Return (X, Y) of the center of cell containing provided text 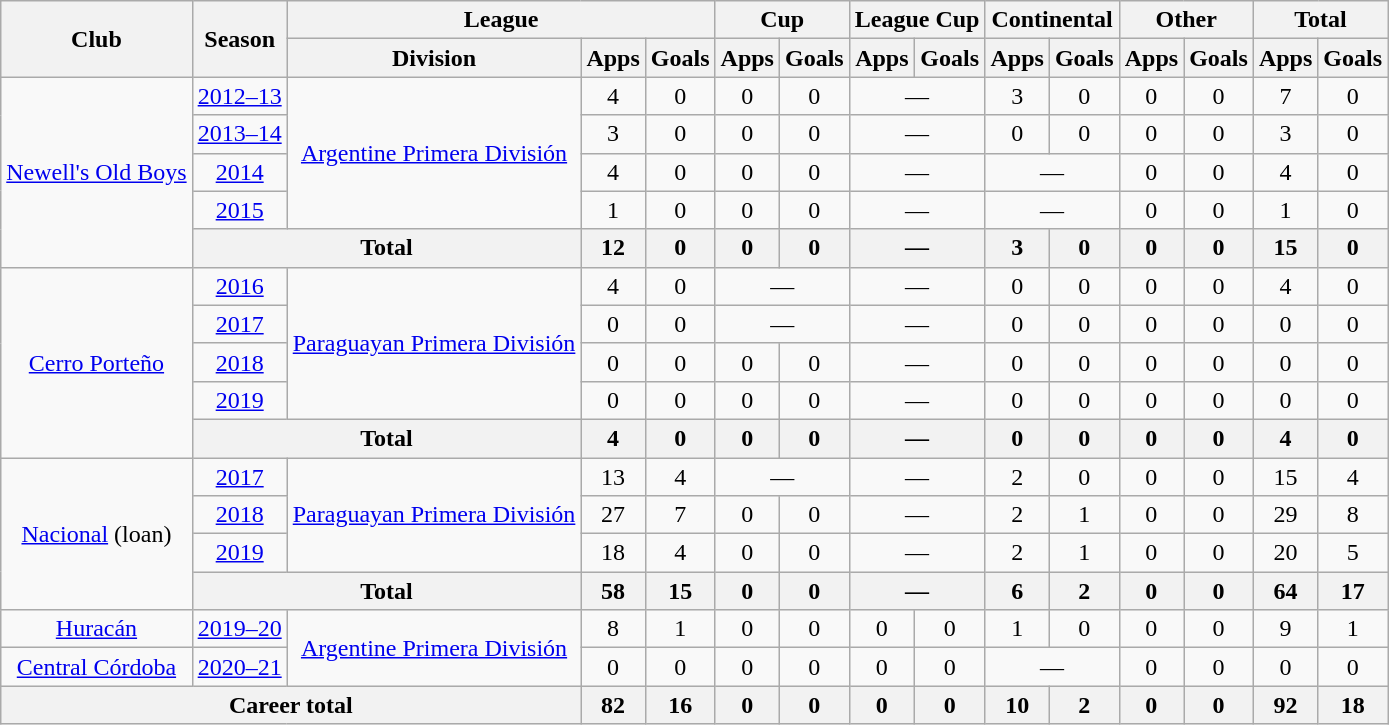
Nacional (loan) (96, 534)
2014 (240, 172)
82 (613, 705)
58 (613, 591)
Newell's Old Boys (96, 172)
2019–20 (240, 629)
2016 (240, 286)
92 (1285, 705)
League Cup (917, 20)
Career total (291, 705)
Season (240, 39)
2012–13 (240, 96)
13 (613, 477)
Central Córdoba (96, 667)
2015 (240, 210)
6 (1017, 591)
League (501, 20)
Continental (1052, 20)
9 (1285, 629)
2020–21 (240, 667)
64 (1285, 591)
17 (1353, 591)
20 (1285, 553)
Cerro Porteño (96, 362)
2013–14 (240, 134)
Cup (782, 20)
Club (96, 39)
27 (613, 515)
16 (680, 705)
Other (1186, 20)
12 (613, 248)
29 (1285, 515)
10 (1017, 705)
Division (434, 58)
5 (1353, 553)
Huracán (96, 629)
